Scan for the cell matching the given text and deliver its (X, Y) coordinate at center. 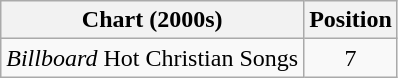
Billboard Hot Christian Songs (152, 58)
7 (351, 58)
Position (351, 20)
Chart (2000s) (152, 20)
